Return [X, Y] of the center of cell containing provided text 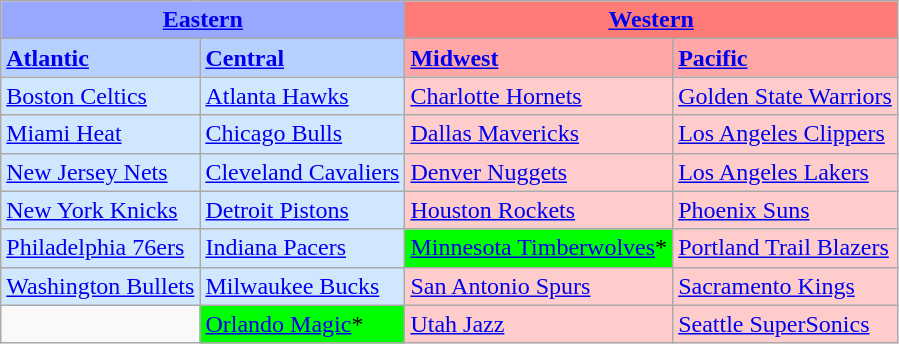
Washington Bullets [100, 286]
Pacific [786, 58]
Sacramento Kings [786, 286]
Western [651, 20]
Chicago Bulls [302, 134]
Golden State Warriors [786, 96]
Los Angeles Clippers [786, 134]
Atlantic [100, 58]
New York Knicks [100, 210]
Atlanta Hawks [302, 96]
Dallas Mavericks [539, 134]
Utah Jazz [539, 324]
Charlotte Hornets [539, 96]
Detroit Pistons [302, 210]
Midwest [539, 58]
Los Angeles Lakers [786, 172]
Portland Trail Blazers [786, 248]
Minnesota Timberwolves* [539, 248]
New Jersey Nets [100, 172]
Seattle SuperSonics [786, 324]
Indiana Pacers [302, 248]
Philadelphia 76ers [100, 248]
Milwaukee Bucks [302, 286]
Miami Heat [100, 134]
Denver Nuggets [539, 172]
Central [302, 58]
Eastern [203, 20]
Cleveland Cavaliers [302, 172]
San Antonio Spurs [539, 286]
Phoenix Suns [786, 210]
Houston Rockets [539, 210]
Boston Celtics [100, 96]
Orlando Magic* [302, 324]
